Find where the given text appears and provide that cell's center as [x, y] coordinate. 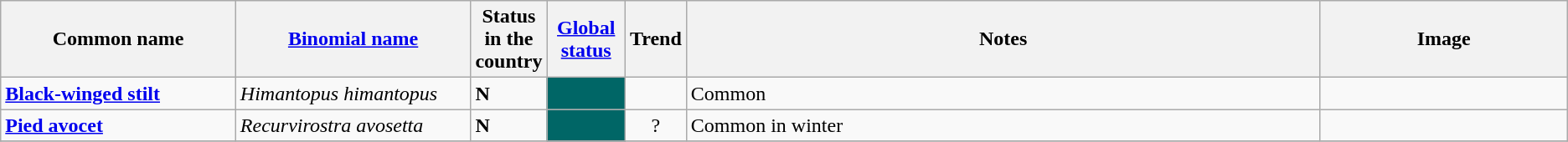
Recurvirostra avosetta [353, 125]
Image [1444, 39]
Himantopus himantopus [353, 94]
Pied avocet [119, 125]
Black-winged stilt [119, 94]
Notes [1003, 39]
? [655, 125]
Trend [655, 39]
Global status [586, 39]
Binomial name [353, 39]
Common in winter [1003, 125]
Common [1003, 94]
Common name [119, 39]
Status in the country [509, 39]
